Search for the cell housing the specified text and yield its (X, Y) center coordinate. 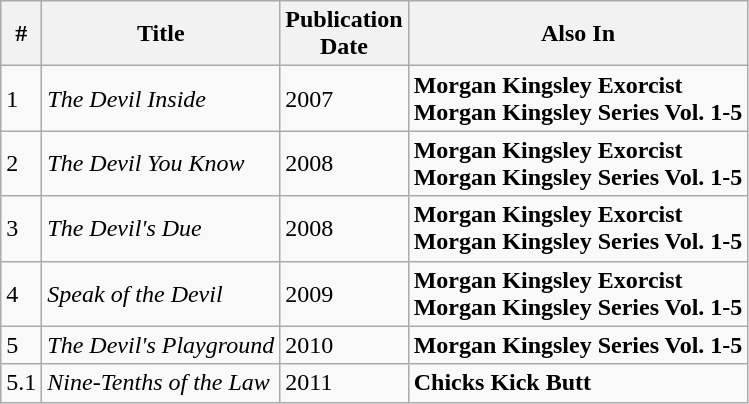
4 (22, 294)
Title (161, 34)
Morgan Kingsley Series Vol. 1-5 (578, 345)
2009 (344, 294)
2010 (344, 345)
2 (22, 164)
5 (22, 345)
1 (22, 98)
PublicationDate (344, 34)
Nine-Tenths of the Law (161, 383)
Speak of the Devil (161, 294)
Also In (578, 34)
The Devil's Playground (161, 345)
3 (22, 228)
2011 (344, 383)
The Devil Inside (161, 98)
# (22, 34)
Chicks Kick Butt (578, 383)
2007 (344, 98)
5.1 (22, 383)
The Devil's Due (161, 228)
The Devil You Know (161, 164)
